Locate the cell with the specified text and output its [X, Y] center coordinate. 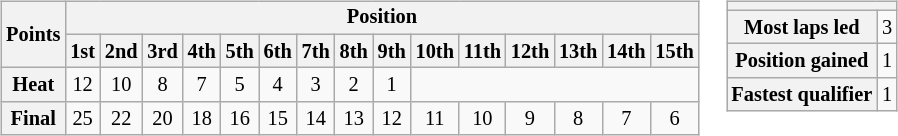
12th [530, 51]
8th [354, 51]
15 [278, 119]
4th [202, 51]
4 [278, 85]
Heat [33, 85]
2 [354, 85]
13th [578, 51]
3rd [162, 51]
5 [240, 85]
6 [674, 119]
Position [382, 18]
18 [202, 119]
6th [278, 51]
25 [82, 119]
14th [626, 51]
9th [392, 51]
Position gained [802, 61]
1st [82, 51]
7th [316, 51]
9 [530, 119]
20 [162, 119]
14 [316, 119]
22 [122, 119]
Final [33, 119]
11 [435, 119]
10th [435, 51]
13 [354, 119]
Most laps led [802, 27]
Points [33, 34]
Fastest qualifier [802, 95]
11th [482, 51]
16 [240, 119]
5th [240, 51]
15th [674, 51]
2nd [122, 51]
